Extract the (X, Y) coordinate from the center of the cell holding the provided text.  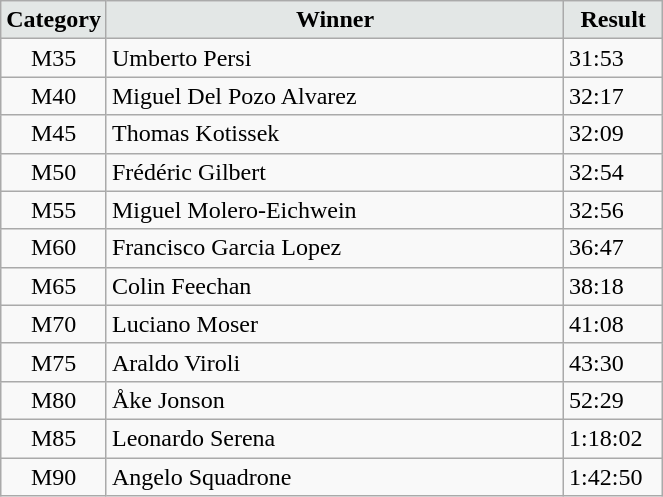
Umberto Persi (334, 58)
Thomas Kotissek (334, 134)
M50 (54, 172)
32:09 (614, 134)
Francisco Garcia Lopez (334, 248)
M80 (54, 400)
32:17 (614, 96)
Colin Feechan (334, 286)
1:42:50 (614, 477)
M40 (54, 96)
M65 (54, 286)
M55 (54, 210)
M60 (54, 248)
Frédéric Gilbert (334, 172)
Leonardo Serena (334, 438)
Araldo Viroli (334, 362)
32:56 (614, 210)
M45 (54, 134)
38:18 (614, 286)
52:29 (614, 400)
43:30 (614, 362)
Angelo Squadrone (334, 477)
Winner (334, 20)
32:54 (614, 172)
Category (54, 20)
Åke Jonson (334, 400)
Miguel Del Pozo Alvarez (334, 96)
36:47 (614, 248)
M70 (54, 324)
Luciano Moser (334, 324)
M75 (54, 362)
41:08 (614, 324)
1:18:02 (614, 438)
31:53 (614, 58)
Miguel Molero-Eichwein (334, 210)
M85 (54, 438)
M90 (54, 477)
Result (614, 20)
M35 (54, 58)
